Provide the (x, y) coordinate of the cell's center where the given text is located.  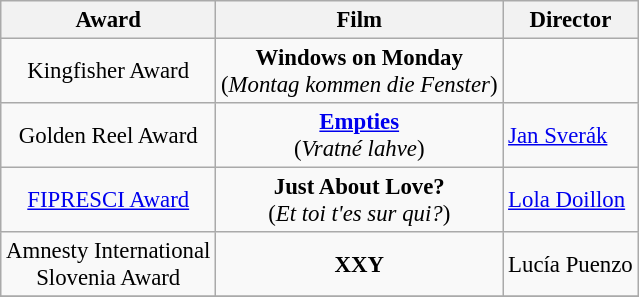
Windows on Monday(Montag kommen die Fenster) (360, 72)
Amnesty InternationalSlovenia Award (108, 264)
Director (570, 20)
Lola Doillon (570, 200)
Film (360, 20)
Award (108, 20)
Lucía Puenzo (570, 264)
Empties(Vratné lahve) (360, 136)
Just About Love?(Et toi t'es sur qui?) (360, 200)
Golden Reel Award (108, 136)
XXY (360, 264)
Jan Sverák (570, 136)
FIPRESCI Award (108, 200)
Kingfisher Award (108, 72)
